Determine the (X, Y) coordinate at the center of the cell enclosing the given text.  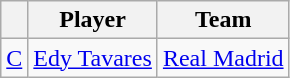
Player (93, 20)
C (14, 58)
Real Madrid (223, 58)
Team (223, 20)
Edy Tavares (93, 58)
